From the cell containing the given text, extract its center point as [X, Y] coordinate. 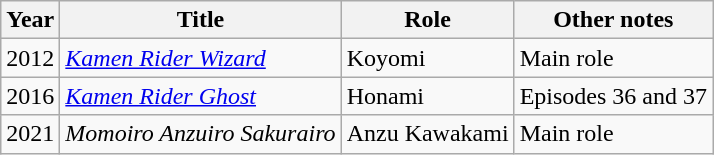
2016 [30, 96]
Other notes [613, 20]
2021 [30, 134]
Episodes 36 and 37 [613, 96]
Anzu Kawakami [428, 134]
Honami [428, 96]
Kamen Rider Wizard [200, 58]
Role [428, 20]
Koyomi [428, 58]
2012 [30, 58]
Kamen Rider Ghost [200, 96]
Momoiro Anzuiro Sakurairo [200, 134]
Year [30, 20]
Title [200, 20]
